Locate the cell with the specified text and output its (X, Y) center coordinate. 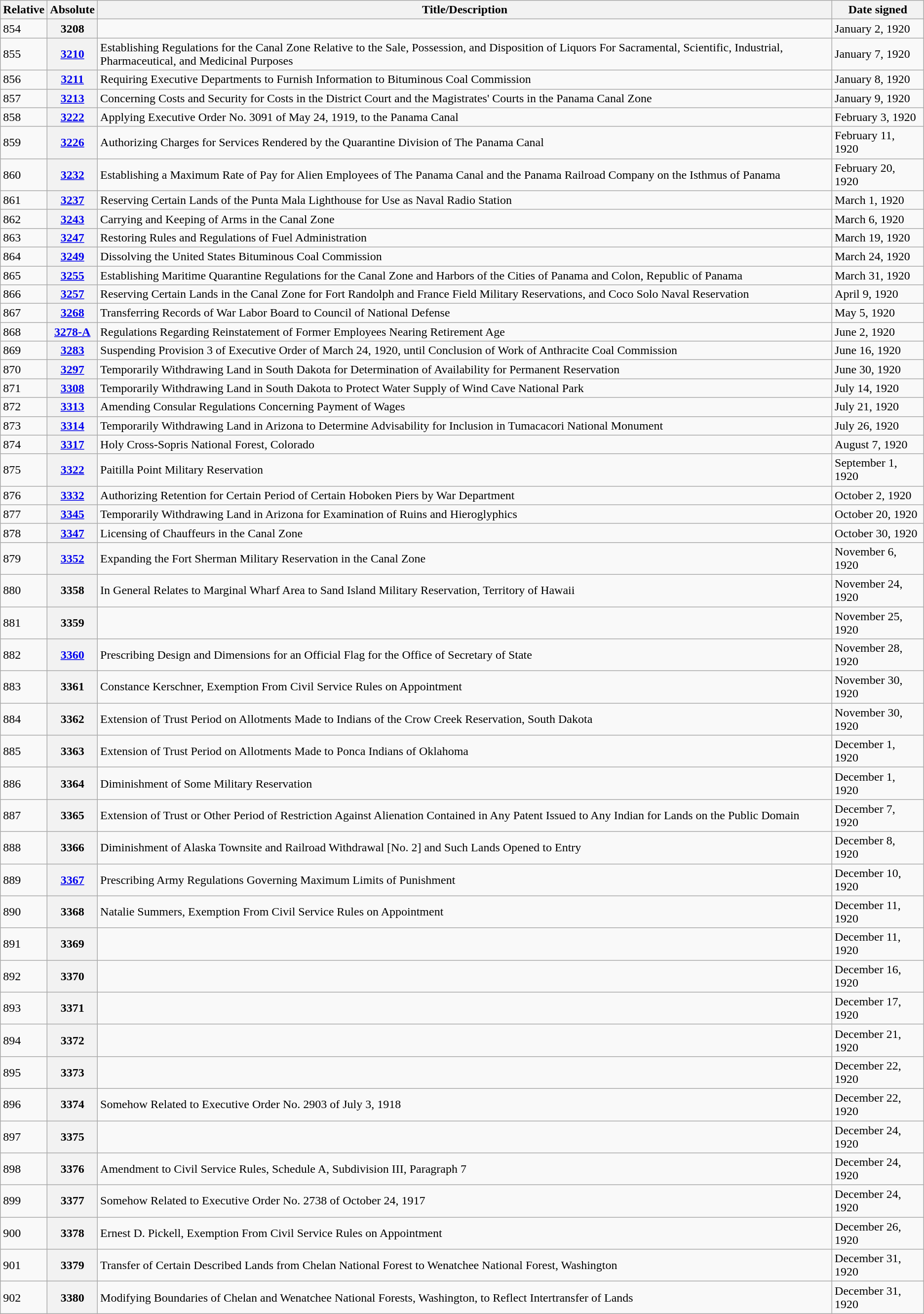
Amending Consular Regulations Concerning Payment of Wages (465, 407)
3352 (73, 558)
895 (24, 1073)
In General Relates to Marginal Wharf Area to Sand Island Military Reservation, Territory of Hawaii (465, 591)
Reserving Certain Lands in the Canal Zone for Fort Randolph and France Field Military Reservations, and Coco Solo Naval Reservation (465, 294)
876 (24, 495)
June 16, 1920 (878, 351)
Temporarily Withdrawing Land in Arizona to Determine Advisability for Inclusion in Tumacacori National Monument (465, 426)
885 (24, 752)
3332 (73, 495)
Extension of Trust Period on Allotments Made to Ponca Indians of Oklahoma (465, 752)
November 25, 1920 (878, 622)
Diminishment of Some Military Reservation (465, 783)
856 (24, 80)
889 (24, 880)
872 (24, 407)
3208 (73, 29)
861 (24, 200)
November 6, 1920 (878, 558)
December 10, 1920 (878, 880)
Regulations Regarding Reinstatement of Former Employees Nearing Retirement Age (465, 332)
888 (24, 847)
December 16, 1920 (878, 976)
3268 (73, 313)
3308 (73, 388)
3363 (73, 752)
Restoring Rules and Regulations of Fuel Administration (465, 238)
Suspending Provision 3 of Executive Order of March 24, 1920, until Conclusion of Work of Anthracite Coal Commission (465, 351)
Somehow Related to Executive Order No. 2903 of July 3, 1918 (465, 1104)
3313 (73, 407)
Somehow Related to Executive Order No. 2738 of October 24, 1917 (465, 1201)
3226 (73, 142)
3359 (73, 622)
Natalie Summers, Exemption From Civil Service Rules on Appointment (465, 912)
3380 (73, 1298)
877 (24, 514)
March 1, 1920 (878, 200)
Transfer of Certain Described Lands from Chelan National Forest to Wenatchee National Forest, Washington (465, 1265)
Relative (24, 10)
3373 (73, 1073)
868 (24, 332)
3283 (73, 351)
January 7, 1920 (878, 54)
870 (24, 369)
Concerning Costs and Security for Costs in the District Court and the Magistrates' Courts in the Panama Canal Zone (465, 98)
880 (24, 591)
3314 (73, 426)
3364 (73, 783)
883 (24, 687)
900 (24, 1234)
902 (24, 1298)
Extension of Trust or Other Period of Restriction Against Alienation Contained in Any Patent Issued to Any Indian for Lands on the Public Domain (465, 816)
3213 (73, 98)
894 (24, 1040)
Reserving Certain Lands of the Punta Mala Lighthouse for Use as Naval Radio Station (465, 200)
Extension of Trust Period on Allotments Made to Indians of the Crow Creek Reservation, South Dakota (465, 719)
Authorizing Retention for Certain Period of Certain Hoboken Piers by War Department (465, 495)
February 11, 1920 (878, 142)
3237 (73, 200)
863 (24, 238)
881 (24, 622)
Applying Executive Order No. 3091 of May 24, 1919, to the Panama Canal (465, 117)
January 9, 1920 (878, 98)
Transferring Records of War Labor Board to Council of National Defense (465, 313)
October 2, 1920 (878, 495)
3377 (73, 1201)
Requiring Executive Departments to Furnish Information to Bituminous Coal Commission (465, 80)
Licensing of Chauffeurs in the Canal Zone (465, 533)
869 (24, 351)
January 2, 1920 (878, 29)
March 6, 1920 (878, 219)
896 (24, 1104)
Temporarily Withdrawing Land in South Dakota to Protect Water Supply of Wind Cave National Park (465, 388)
August 7, 1920 (878, 444)
Carrying and Keeping of Arms in the Canal Zone (465, 219)
3317 (73, 444)
3322 (73, 470)
April 9, 1920 (878, 294)
891 (24, 944)
3375 (73, 1137)
3255 (73, 275)
3362 (73, 719)
871 (24, 388)
January 8, 1920 (878, 80)
October 20, 1920 (878, 514)
December 8, 1920 (878, 847)
March 19, 1920 (878, 238)
864 (24, 256)
858 (24, 117)
Diminishment of Alaska Townsite and Railroad Withdrawal [No. 2] and Such Lands Opened to Entry (465, 847)
3378 (73, 1234)
July 21, 1920 (878, 407)
3370 (73, 976)
March 24, 1920 (878, 256)
892 (24, 976)
887 (24, 816)
3347 (73, 533)
886 (24, 783)
Paitilla Point Military Reservation (465, 470)
866 (24, 294)
Expanding the Fort Sherman Military Reservation in the Canal Zone (465, 558)
3345 (73, 514)
3360 (73, 655)
3371 (73, 1008)
901 (24, 1265)
867 (24, 313)
857 (24, 98)
3365 (73, 816)
862 (24, 219)
3379 (73, 1265)
873 (24, 426)
3368 (73, 912)
875 (24, 470)
Prescribing Design and Dimensions for an Official Flag for the Office of Secretary of State (465, 655)
859 (24, 142)
884 (24, 719)
July 26, 1920 (878, 426)
Amendment to Civil Service Rules, Schedule A, Subdivision III, Paragraph 7 (465, 1169)
3372 (73, 1040)
Title/Description (465, 10)
3232 (73, 175)
Date signed (878, 10)
3361 (73, 687)
December 21, 1920 (878, 1040)
May 5, 1920 (878, 313)
897 (24, 1137)
Prescribing Army Regulations Governing Maximum Limits of Punishment (465, 880)
3367 (73, 880)
3369 (73, 944)
3243 (73, 219)
February 3, 1920 (878, 117)
July 14, 1920 (878, 388)
878 (24, 533)
December 7, 1920 (878, 816)
879 (24, 558)
Establishing a Maximum Rate of Pay for Alien Employees of The Panama Canal and the Panama Railroad Company on the Isthmus of Panama (465, 175)
Dissolving the United States Bituminous Coal Commission (465, 256)
3376 (73, 1169)
3249 (73, 256)
June 2, 1920 (878, 332)
March 31, 1920 (878, 275)
November 28, 1920 (878, 655)
June 30, 1920 (878, 369)
3297 (73, 369)
September 1, 1920 (878, 470)
3222 (73, 117)
874 (24, 444)
3374 (73, 1104)
February 20, 1920 (878, 175)
December 17, 1920 (878, 1008)
898 (24, 1169)
882 (24, 655)
3211 (73, 80)
Constance Kerschner, Exemption From Civil Service Rules on Appointment (465, 687)
October 30, 1920 (878, 533)
Holy Cross-Sopris National Forest, Colorado (465, 444)
Modifying Boundaries of Chelan and Wenatchee National Forests, Washington, to Reflect Intertransfer of Lands (465, 1298)
Establishing Maritime Quarantine Regulations for the Canal Zone and Harbors of the Cities of Panama and Colon, Republic of Panama (465, 275)
3358 (73, 591)
Temporarily Withdrawing Land in Arizona for Examination of Ruins and Hieroglyphics (465, 514)
Authorizing Charges for Services Rendered by the Quarantine Division of The Panama Canal (465, 142)
855 (24, 54)
Absolute (73, 10)
3278-A (73, 332)
3366 (73, 847)
893 (24, 1008)
860 (24, 175)
December 26, 1920 (878, 1234)
865 (24, 275)
854 (24, 29)
3257 (73, 294)
3247 (73, 238)
3210 (73, 54)
November 24, 1920 (878, 591)
899 (24, 1201)
890 (24, 912)
Temporarily Withdrawing Land in South Dakota for Determination of Availability for Permanent Reservation (465, 369)
Ernest D. Pickell, Exemption From Civil Service Rules on Appointment (465, 1234)
